Output the [X, Y] coordinate of the center of the cell containing the given text.  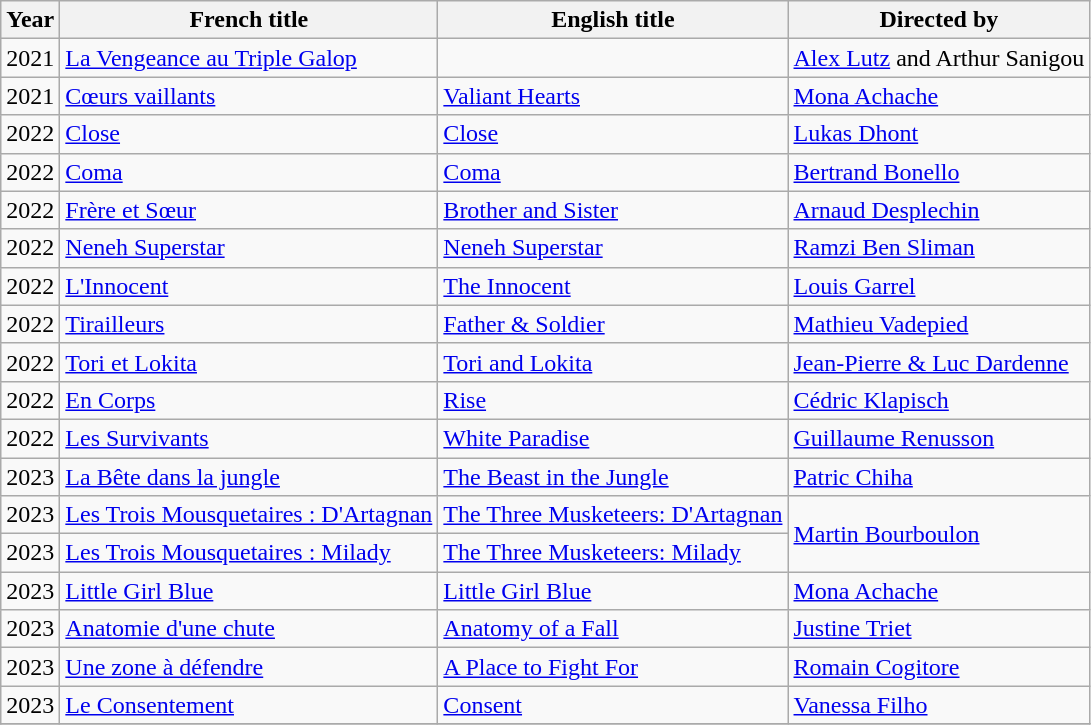
Tori and Lokita [613, 362]
Le Consentement [249, 705]
La Vengeance au Triple Galop [249, 58]
Brother and Sister [613, 210]
Year [30, 20]
The Innocent [613, 286]
Louis Garrel [939, 286]
Les Trois Mousquetaires : D'Artagnan [249, 515]
Bertrand Bonello [939, 172]
Cédric Klapisch [939, 400]
Lukas Dhont [939, 134]
The Three Musketeers: Milady [613, 553]
Arnaud Desplechin [939, 210]
English title [613, 20]
French title [249, 20]
Alex Lutz and Arthur Sanigou [939, 58]
White Paradise [613, 438]
Romain Cogitore [939, 667]
Patric Chiha [939, 477]
Valiant Hearts [613, 96]
Father & Soldier [613, 324]
La Bête dans la jungle [249, 477]
Les Survivants [249, 438]
The Three Musketeers: D'Artagnan [613, 515]
Une zone à défendre [249, 667]
Guillaume Renusson [939, 438]
Rise [613, 400]
Cœurs vaillants [249, 96]
Consent [613, 705]
Martin Bourboulon [939, 534]
Anatomie d'une chute [249, 629]
Tirailleurs [249, 324]
Ramzi Ben Sliman [939, 248]
Mathieu Vadepied [939, 324]
Jean-Pierre & Luc Dardenne [939, 362]
Anatomy of a Fall [613, 629]
Directed by [939, 20]
Tori et Lokita [249, 362]
En Corps [249, 400]
Vanessa Filho [939, 705]
Justine Triet [939, 629]
Les Trois Mousquetaires : Milady [249, 553]
The Beast in the Jungle [613, 477]
L'Innocent [249, 286]
Frère et Sœur [249, 210]
A Place to Fight For [613, 667]
